Output the [X, Y] coordinate of the center of the cell containing the given text.  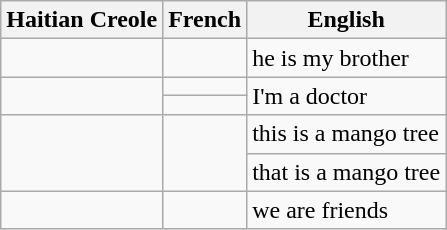
I'm a doctor [346, 96]
that is a mango tree [346, 172]
he is my brother [346, 58]
English [346, 20]
French [205, 20]
this is a mango tree [346, 134]
Haitian Creole [82, 20]
we are friends [346, 210]
